Locate the cell with the specified text and output its [x, y] center coordinate. 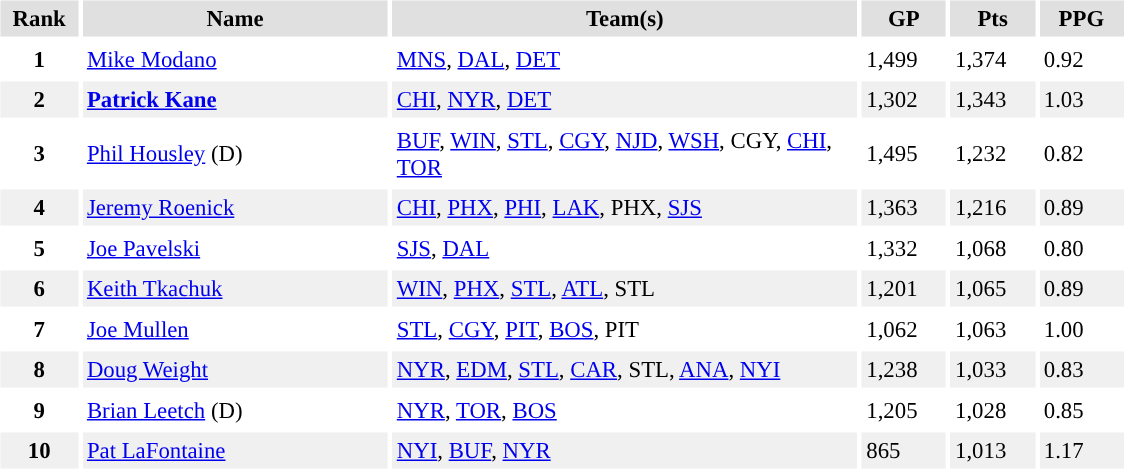
1.17 [1081, 450]
4 [38, 208]
Pat LaFontaine [234, 450]
9 [38, 410]
Phil Housley (D) [234, 154]
1.03 [1081, 100]
1,374 [993, 59]
0.80 [1081, 248]
Patrick Kane [234, 100]
Team(s) [624, 18]
Joe Mullen [234, 329]
2 [38, 100]
0.85 [1081, 410]
1,205 [904, 410]
1,065 [993, 288]
1,332 [904, 248]
WIN, PHX, STL, ATL, STL [624, 288]
1,063 [993, 329]
1,062 [904, 329]
GP [904, 18]
0.92 [1081, 59]
Keith Tkachuk [234, 288]
1,232 [993, 154]
1,028 [993, 410]
NYI, BUF, NYR [624, 450]
Joe Pavelski [234, 248]
5 [38, 248]
1 [38, 59]
6 [38, 288]
PPG [1081, 18]
Brian Leetch (D) [234, 410]
0.82 [1081, 154]
1.00 [1081, 329]
1,201 [904, 288]
Mike Modano [234, 59]
865 [904, 450]
NYR, EDM, STL, CAR, STL, ANA, NYI [624, 370]
CHI, NYR, DET [624, 100]
1,068 [993, 248]
Name [234, 18]
1,499 [904, 59]
CHI, PHX, PHI, LAK, PHX, SJS [624, 208]
NYR, TOR, BOS [624, 410]
Rank [38, 18]
1,013 [993, 450]
1,495 [904, 154]
0.83 [1081, 370]
10 [38, 450]
1,363 [904, 208]
MNS, DAL, DET [624, 59]
1,302 [904, 100]
1,343 [993, 100]
7 [38, 329]
Jeremy Roenick [234, 208]
Pts [993, 18]
8 [38, 370]
BUF, WIN, STL, CGY, NJD, WSH, CGY, CHI, TOR [624, 154]
SJS, DAL [624, 248]
Doug Weight [234, 370]
STL, CGY, PIT, BOS, PIT [624, 329]
1,216 [993, 208]
1,238 [904, 370]
3 [38, 154]
1,033 [993, 370]
